Extract the (x, y) coordinate from the center of the cell holding the provided text.  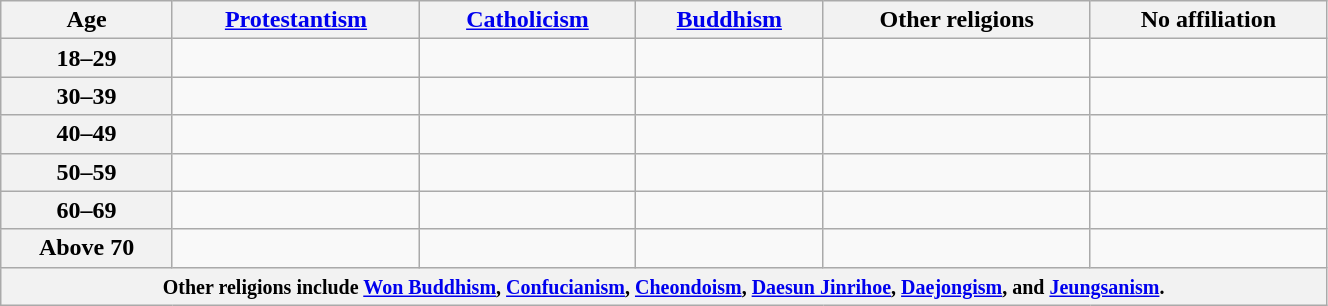
40–49 (87, 134)
18–29 (87, 58)
No affiliation (1208, 20)
30–39 (87, 96)
Buddhism (729, 20)
Above 70 (87, 248)
Age (87, 20)
Other religions include Won Buddhism, Confucianism, Cheondoism, Daesun Jinrihoe, Daejongism, and Jeungsanism. (664, 286)
Protestantism (296, 20)
60–69 (87, 210)
Catholicism (528, 20)
Other religions (956, 20)
50–59 (87, 172)
